Capture the cell that displays the provided text and extract its (X, Y) central coordinate. 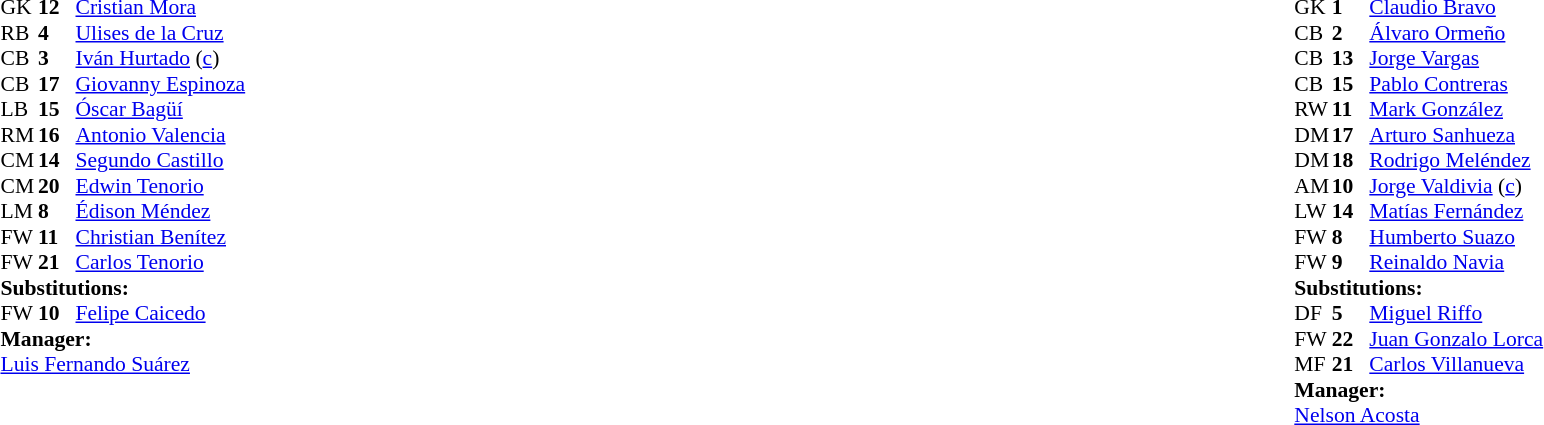
LB (19, 109)
20 (57, 186)
Pablo Contreras (1456, 84)
16 (57, 135)
Mark González (1456, 109)
Jorge Valdivia (c) (1456, 186)
4 (57, 33)
Álvaro Ormeño (1456, 33)
Matías Fernández (1456, 211)
Humberto Suazo (1456, 237)
Arturo Sanhueza (1456, 135)
Rodrigo Meléndez (1456, 161)
Óscar Bagüí (161, 109)
Iván Hurtado (c) (161, 59)
DF (1313, 313)
Miguel Riffo (1456, 313)
Luis Fernando Suárez (122, 365)
3 (57, 59)
Carlos Villanueva (1456, 365)
MF (1313, 365)
RB (19, 33)
5 (1351, 313)
Christian Benítez (161, 237)
Ulises de la Cruz (161, 33)
Antonio Valencia (161, 135)
Juan Gonzalo Lorca (1456, 339)
RW (1313, 109)
Jorge Vargas (1456, 59)
Carlos Tenorio (161, 263)
AM (1313, 186)
2 (1351, 33)
Edwin Tenorio (161, 186)
Reinaldo Navia (1456, 263)
18 (1351, 161)
Felipe Caicedo (161, 313)
13 (1351, 59)
Édison Méndez (161, 211)
LW (1313, 211)
LM (19, 211)
Segundo Castillo (161, 161)
RM (19, 135)
22 (1351, 339)
Giovanny Espinoza (161, 84)
9 (1351, 263)
